Scan for the cell matching the given text and deliver its [X, Y] coordinate at center. 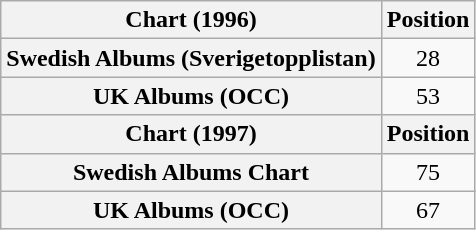
75 [428, 172]
Chart (1997) [191, 134]
53 [428, 96]
Chart (1996) [191, 20]
67 [428, 210]
Swedish Albums (Sverigetopplistan) [191, 58]
28 [428, 58]
Swedish Albums Chart [191, 172]
